Find where the given text appears and provide that cell's center as [X, Y] coordinate. 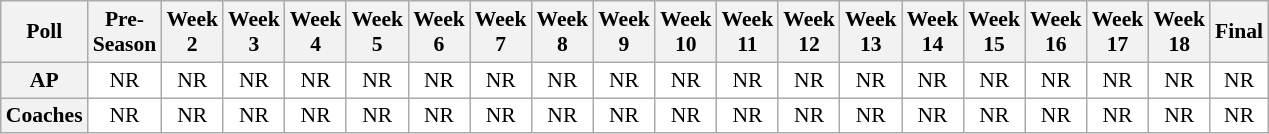
Pre-Season [125, 32]
Week4 [316, 32]
Week6 [439, 32]
Week5 [377, 32]
AP [44, 80]
Final [1239, 32]
Week16 [1056, 32]
Week13 [871, 32]
Week12 [809, 32]
Week10 [686, 32]
Week18 [1179, 32]
Week15 [994, 32]
Poll [44, 32]
Week14 [933, 32]
Week17 [1118, 32]
Coaches [44, 116]
Week2 [192, 32]
Week7 [501, 32]
Week9 [624, 32]
Week11 [748, 32]
Week8 [562, 32]
Week3 [254, 32]
